Detect which cell encompasses the target text, then output its (X, Y) center coordinate. 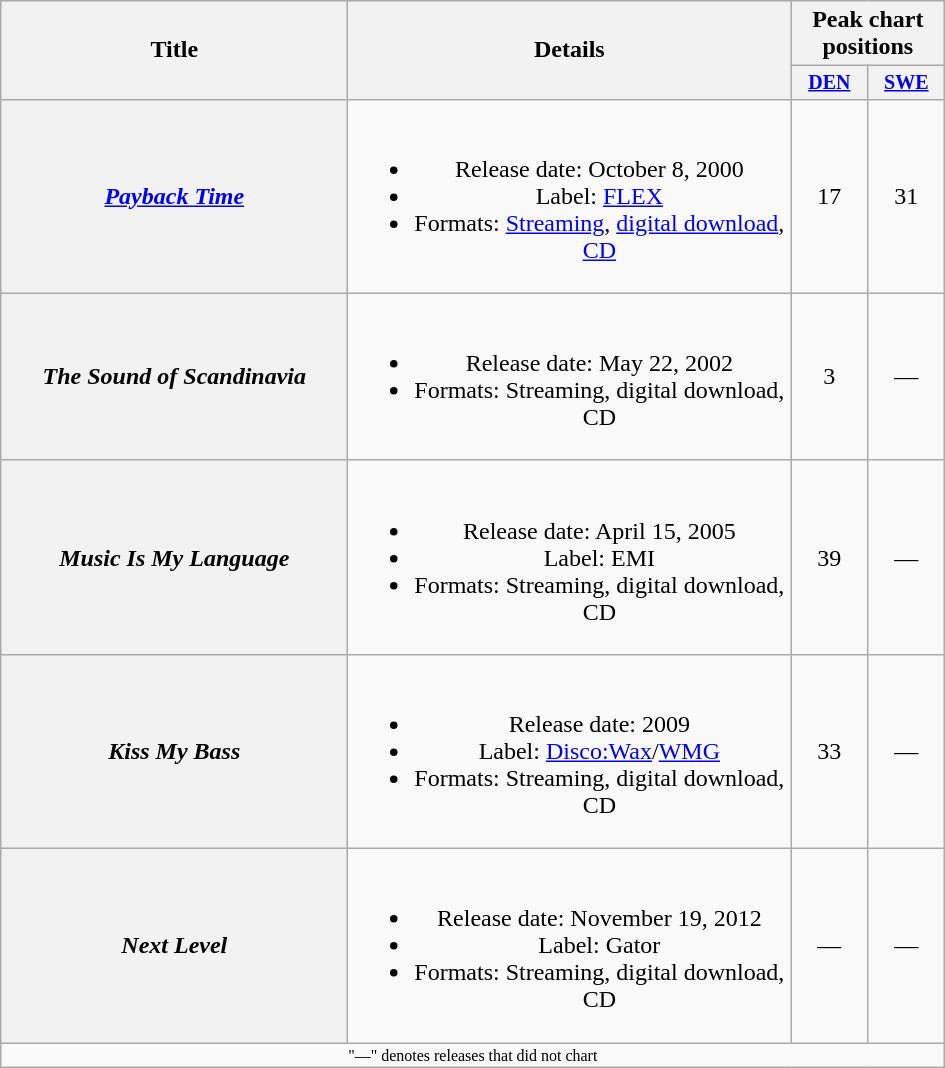
Kiss My Bass (174, 751)
Release date: October 8, 2000Label: FLEXFormats: Streaming, digital download, CD (570, 196)
DEN (830, 82)
Release date: May 22, 2002Formats: Streaming, digital download, CD (570, 376)
Next Level (174, 946)
Payback Time (174, 196)
Release date: April 15, 2005Label: EMIFormats: Streaming, digital download, CD (570, 557)
39 (830, 557)
3 (830, 376)
31 (906, 196)
SWE (906, 82)
Peak chart positions (868, 34)
Release date: 2009Label: Disco:Wax/WMGFormats: Streaming, digital download, CD (570, 751)
Release date: November 19, 2012Label: GatorFormats: Streaming, digital download, CD (570, 946)
"—" denotes releases that did not chart (473, 1055)
33 (830, 751)
The Sound of Scandinavia (174, 376)
Title (174, 50)
Details (570, 50)
17 (830, 196)
Music Is My Language (174, 557)
